Extract the (x, y) coordinate from the center of the cell holding the provided text.  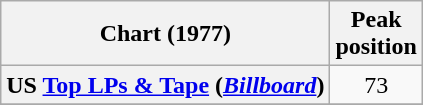
73 (376, 85)
US Top LPs & Tape (Billboard) (166, 85)
Peakposition (376, 34)
Chart (1977) (166, 34)
